Find where the given text appears and provide that cell's center as [x, y] coordinate. 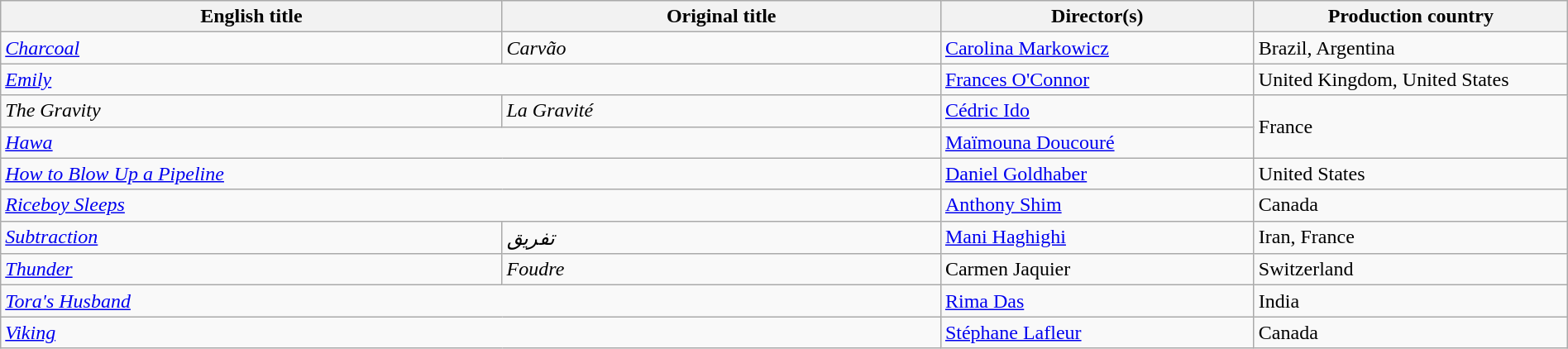
Tora's Husband [471, 301]
تفریق [721, 237]
India [1411, 301]
Carolina Markowicz [1097, 48]
United Kingdom, United States [1411, 79]
Thunder [251, 270]
How to Blow Up a Pipeline [471, 174]
Iran, France [1411, 237]
English title [251, 17]
Stéphane Lafleur [1097, 332]
Daniel Goldhaber [1097, 174]
Mani Haghighi [1097, 237]
Viking [471, 332]
Carmen Jaquier [1097, 270]
Subtraction [251, 237]
Production country [1411, 17]
Rima Das [1097, 301]
Director(s) [1097, 17]
Hawa [471, 142]
La Gravité [721, 111]
Switzerland [1411, 270]
Brazil, Argentina [1411, 48]
Anthony Shim [1097, 205]
United States [1411, 174]
The Gravity [251, 111]
Riceboy Sleeps [471, 205]
Original title [721, 17]
Maïmouna Doucouré [1097, 142]
Frances O'Connor [1097, 79]
Emily [471, 79]
Charcoal [251, 48]
Carvão [721, 48]
France [1411, 127]
Foudre [721, 270]
Cédric Ido [1097, 111]
